Output the [x, y] coordinate of the center of the cell containing the given text.  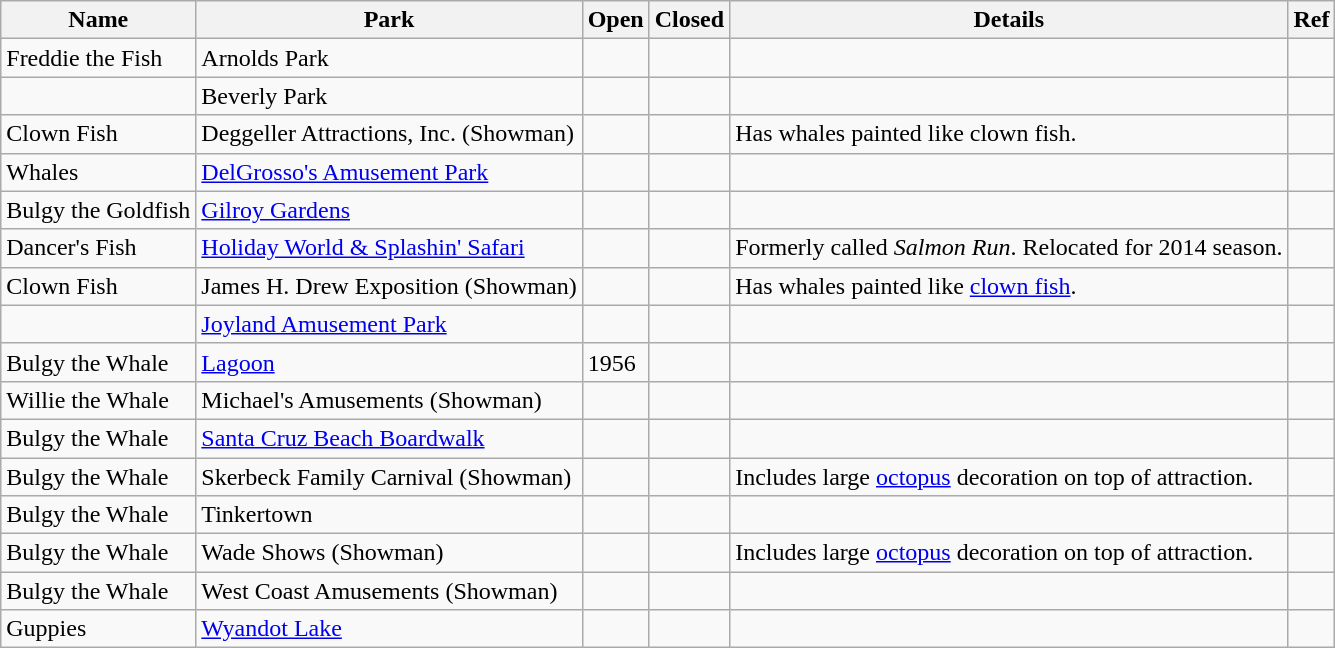
Santa Cruz Beach Boardwalk [389, 438]
Bulgy the Goldfish [98, 210]
Wade Shows (Showman) [389, 553]
Deggeller Attractions, Inc. (Showman) [389, 134]
Joyland Amusement Park [389, 324]
Guppies [98, 629]
Formerly called Salmon Run. Relocated for 2014 season. [1009, 248]
Beverly Park [389, 96]
Holiday World & Splashin' Safari [389, 248]
Gilroy Gardens [389, 210]
Dancer's Fish [98, 248]
Freddie the Fish [98, 58]
Whales [98, 172]
Name [98, 20]
Details [1009, 20]
Skerbeck Family Carnival (Showman) [389, 477]
Lagoon [389, 362]
1956 [616, 362]
Open [616, 20]
Park [389, 20]
West Coast Amusements (Showman) [389, 591]
James H. Drew Exposition (Showman) [389, 286]
Closed [689, 20]
Tinkertown [389, 515]
Michael's Amusements (Showman) [389, 400]
Willie the Whale [98, 400]
Arnolds Park [389, 58]
DelGrosso's Amusement Park [389, 172]
Wyandot Lake [389, 629]
Ref [1312, 20]
